Identify which cell holds the provided text, then report its (x, y) central coordinate. 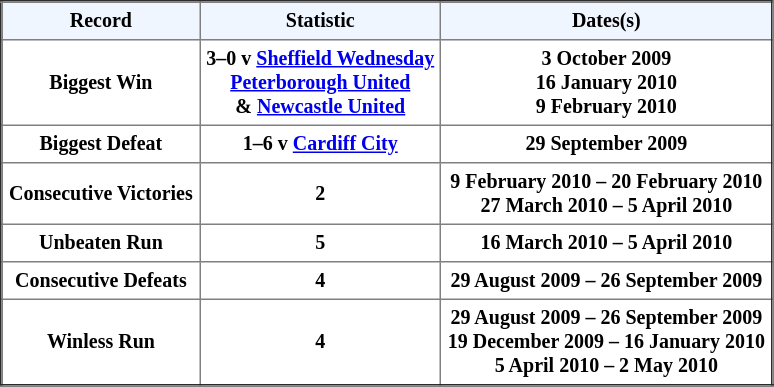
9 February 2010 – 20 February 201027 March 2010 – 5 April 2010 (607, 194)
Consecutive Defeats (101, 281)
Record (101, 21)
3 October 200916 January 20109 February 2010 (607, 83)
Biggest Defeat (101, 144)
16 March 2010 – 5 April 2010 (607, 243)
5 (320, 243)
Winless Run (101, 342)
Dates(s) (607, 21)
29 August 2009 – 26 September 2009 (607, 281)
29 September 2009 (607, 144)
29 August 2009 – 26 September 200919 December 2009 – 16 January 20105 April 2010 – 2 May 2010 (607, 342)
2 (320, 194)
1–6 v Cardiff City (320, 144)
3–0 v Sheffield Wednesday Peterborough United & Newcastle United (320, 83)
Biggest Win (101, 83)
Consecutive Victories (101, 194)
Unbeaten Run (101, 243)
Statistic (320, 21)
